Search for the cell housing the specified text and yield its [x, y] center coordinate. 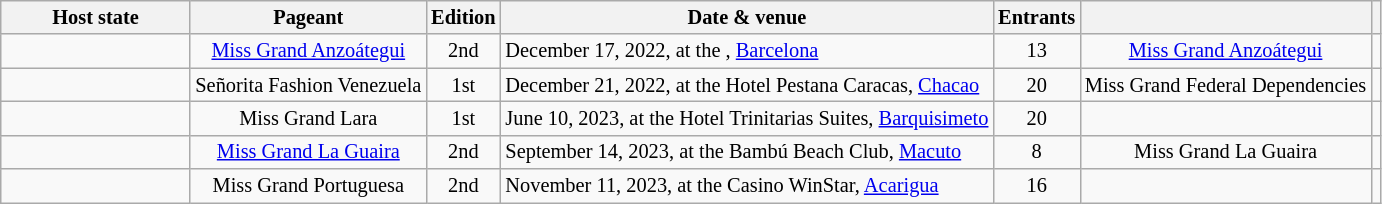
Edition [463, 17]
16 [1036, 186]
Date & venue [746, 17]
Host state [96, 17]
Miss Grand Lara [308, 118]
September 14, 2023, at the Bambú Beach Club, Macuto [746, 152]
8 [1036, 152]
December 17, 2022, at the , Barcelona [746, 51]
Entrants [1036, 17]
Pageant [308, 17]
June 10, 2023, at the Hotel Trinitarias Suites, Barquisimeto [746, 118]
Señorita Fashion Venezuela [308, 85]
Miss Grand Portuguesa [308, 186]
November 11, 2023, at the Casino WinStar, Acarigua [746, 186]
13 [1036, 51]
Miss Grand Federal Dependencies [1226, 85]
December 21, 2022, at the Hotel Pestana Caracas, Chacao [746, 85]
